Locate the cell with the specified text and output its (X, Y) center coordinate. 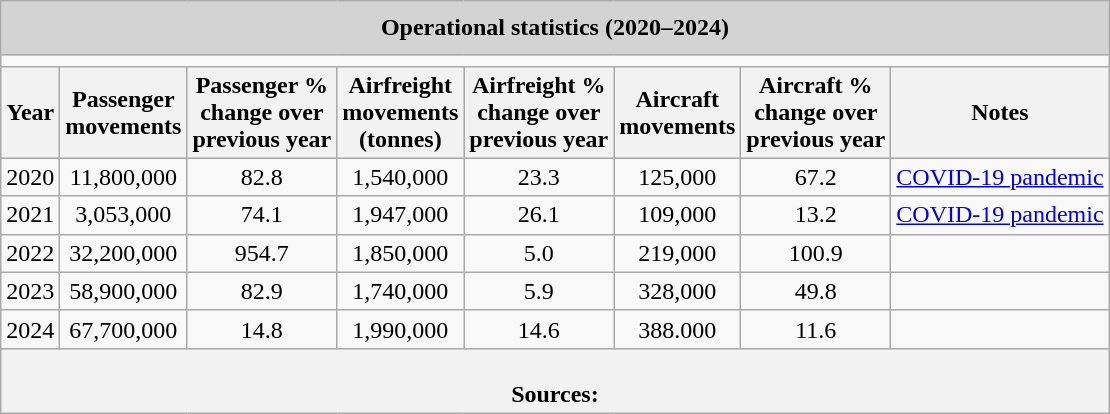
328,000 (678, 291)
219,000 (678, 253)
1,850,000 (400, 253)
Year (30, 112)
2024 (30, 329)
2023 (30, 291)
3,053,000 (124, 215)
14.6 (539, 329)
388.000 (678, 329)
Operational statistics (2020–2024) (555, 28)
5.9 (539, 291)
Sources: (555, 380)
74.1 (262, 215)
954.7 (262, 253)
5.0 (539, 253)
Airfreight %change overprevious year (539, 112)
2022 (30, 253)
49.8 (816, 291)
82.9 (262, 291)
1,740,000 (400, 291)
1,990,000 (400, 329)
100.9 (816, 253)
26.1 (539, 215)
Aircraft %change overprevious year (816, 112)
67.2 (816, 177)
67,700,000 (124, 329)
Airfreightmovements(tonnes) (400, 112)
109,000 (678, 215)
1,540,000 (400, 177)
1,947,000 (400, 215)
13.2 (816, 215)
Aircraftmovements (678, 112)
125,000 (678, 177)
58,900,000 (124, 291)
14.8 (262, 329)
2020 (30, 177)
Passenger %change overprevious year (262, 112)
23.3 (539, 177)
2021 (30, 215)
Notes (1000, 112)
11,800,000 (124, 177)
11.6 (816, 329)
32,200,000 (124, 253)
82.8 (262, 177)
Passengermovements (124, 112)
